Identify which cell holds the provided text, then report its [x, y] central coordinate. 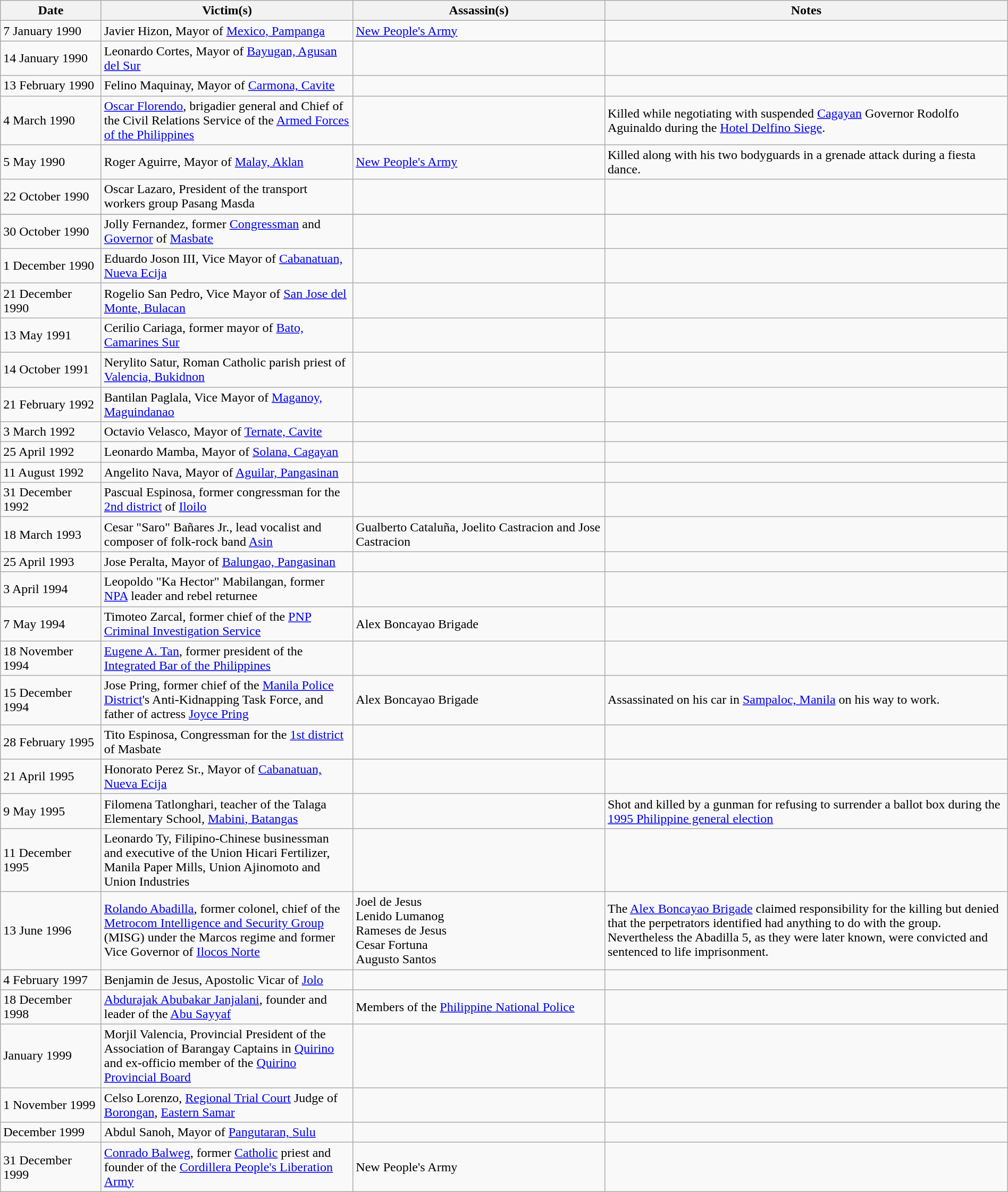
28 February 1995 [51, 741]
Joel de JesusLenido LumanogRameses de JesusCesar FortunaAugusto Santos [479, 930]
1 December 1990 [51, 266]
Bantilan Paglala, Vice Mayor of Maganoy, Maguindanao [227, 404]
Roger Aguirre, Mayor of Malay, Aklan [227, 162]
Assassinated on his car in Sampaloc, Manila on his way to work. [806, 700]
7 January 1990 [51, 31]
3 April 1994 [51, 589]
Victim(s) [227, 11]
Abdul Sanoh, Mayor of Pangutaran, Sulu [227, 1132]
Killed while negotiating with suspended Cagayan Governor Rodolfo Aguinaldo during the Hotel Delfino Siege. [806, 120]
Leonardo Mamba, Mayor of Solana, Cagayan [227, 452]
4 February 1997 [51, 979]
14 January 1990 [51, 59]
Morjil Valencia, Provincial President of the Association of Barangay Captains in Quirino and ex-officio member of the Quirino Provincial Board [227, 1056]
Rogelio San Pedro, Vice Mayor of San Jose del Monte, Bulacan [227, 300]
31 December 1999 [51, 1167]
Members of the Philippine National Police [479, 1007]
21 April 1995 [51, 777]
Date [51, 11]
Shot and killed by a gunman for refusing to surrender a ballot box during the 1995 Philippine general election [806, 811]
Notes [806, 11]
7 May 1994 [51, 623]
Celso Lorenzo, Regional Trial Court Judge of Borongan, Eastern Samar [227, 1105]
Cesar "Saro" Bañares Jr., lead vocalist and composer of folk-rock band Asin [227, 534]
21 December 1990 [51, 300]
3 March 1992 [51, 432]
Jose Pring, former chief of the Manila Police District's Anti-Kidnapping Task Force, and father of actress Joyce Pring [227, 700]
18 December 1998 [51, 1007]
1 November 1999 [51, 1105]
Eugene A. Tan, former president of the Integrated Bar of the Philippines [227, 658]
Tito Espinosa, Congressman for the 1st district of Masbate [227, 741]
December 1999 [51, 1132]
Abdurajak Abubakar Janjalani, founder and leader of the Abu Sayyaf [227, 1007]
Javier Hizon, Mayor of Mexico, Pampanga [227, 31]
13 June 1996 [51, 930]
Jose Peralta, Mayor of Balungao, Pangasinan [227, 562]
18 March 1993 [51, 534]
13 February 1990 [51, 86]
4 March 1990 [51, 120]
Oscar Lazaro, President of the transport workers group Pasang Masda [227, 197]
Leopoldo "Ka Hector" Mabilangan, former NPA leader and rebel returnee [227, 589]
Benjamin de Jesus, Apostolic Vicar of Jolo [227, 979]
Honorato Perez Sr., Mayor of Cabanatuan, Nueva Ecija [227, 777]
9 May 1995 [51, 811]
Leonardo Ty, Filipino-Chinese businessman and executive of the Union Hicari Fertilizer, Manila Paper Mills, Union Ajinomoto and Union Industries [227, 860]
Eduardo Joson III, Vice Mayor of Cabanatuan, Nueva Ecija [227, 266]
Gualberto Cataluña, Joelito Castracion and Jose Castracion [479, 534]
11 December 1995 [51, 860]
21 February 1992 [51, 404]
Killed along with his two bodyguards in a grenade attack during a fiesta dance. [806, 162]
5 May 1990 [51, 162]
15 December 1994 [51, 700]
Pascual Espinosa, former congressman for the 2nd district of Iloilo [227, 500]
25 April 1992 [51, 452]
Timoteo Zarcal, former chief of the PNP Criminal Investigation Service [227, 623]
Felino Maquinay, Mayor of Carmona, Cavite [227, 86]
11 August 1992 [51, 472]
13 May 1991 [51, 335]
Octavio Velasco, Mayor of Ternate, Cavite [227, 432]
Nerylito Satur, Roman Catholic parish priest of Valencia, Bukidnon [227, 369]
18 November 1994 [51, 658]
Conrado Balweg, former Catholic priest and founder of the Cordillera People's Liberation Army [227, 1167]
25 April 1993 [51, 562]
Assassin(s) [479, 11]
30 October 1990 [51, 231]
Oscar Florendo, brigadier general and Chief of the Civil Relations Service of the Armed Forces of the Philippines [227, 120]
January 1999 [51, 1056]
22 October 1990 [51, 197]
Jolly Fernandez, former Congressman and Governor of Masbate [227, 231]
Leonardo Cortes, Mayor of Bayugan, Agusan del Sur [227, 59]
14 October 1991 [51, 369]
Angelito Nava, Mayor of Aguilar, Pangasinan [227, 472]
Filomena Tatlonghari, teacher of the Talaga Elementary School, Mabini, Batangas [227, 811]
Cerilio Cariaga, former mayor of Bato, Camarines Sur [227, 335]
31 December 1992 [51, 500]
